From the cell containing the given text, extract its center point as (X, Y) coordinate. 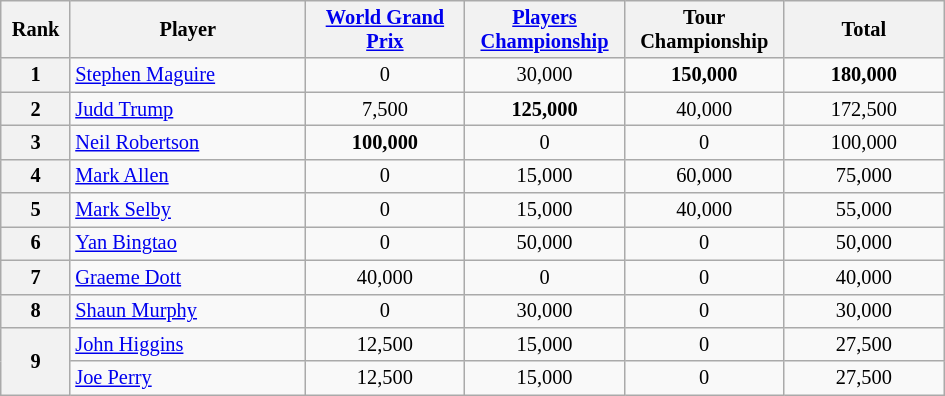
Graeme Dott (188, 277)
World Grand Prix (385, 29)
5 (36, 210)
3 (36, 142)
55,000 (864, 210)
Shaun Murphy (188, 311)
2 (36, 109)
7,500 (385, 109)
4 (36, 176)
Player (188, 29)
180,000 (864, 75)
8 (36, 311)
150,000 (704, 75)
Mark Selby (188, 210)
75,000 (864, 176)
Total (864, 29)
John Higgins (188, 344)
6 (36, 243)
125,000 (545, 109)
60,000 (704, 176)
9 (36, 360)
Mark Allen (188, 176)
172,500 (864, 109)
Rank (36, 29)
Neil Robertson (188, 142)
7 (36, 277)
Stephen Maguire (188, 75)
Joe Perry (188, 378)
Yan Bingtao (188, 243)
Tour Championship (704, 29)
Players Championship (545, 29)
Judd Trump (188, 109)
1 (36, 75)
